Find where the given text appears and provide that cell's center as [X, Y] coordinate. 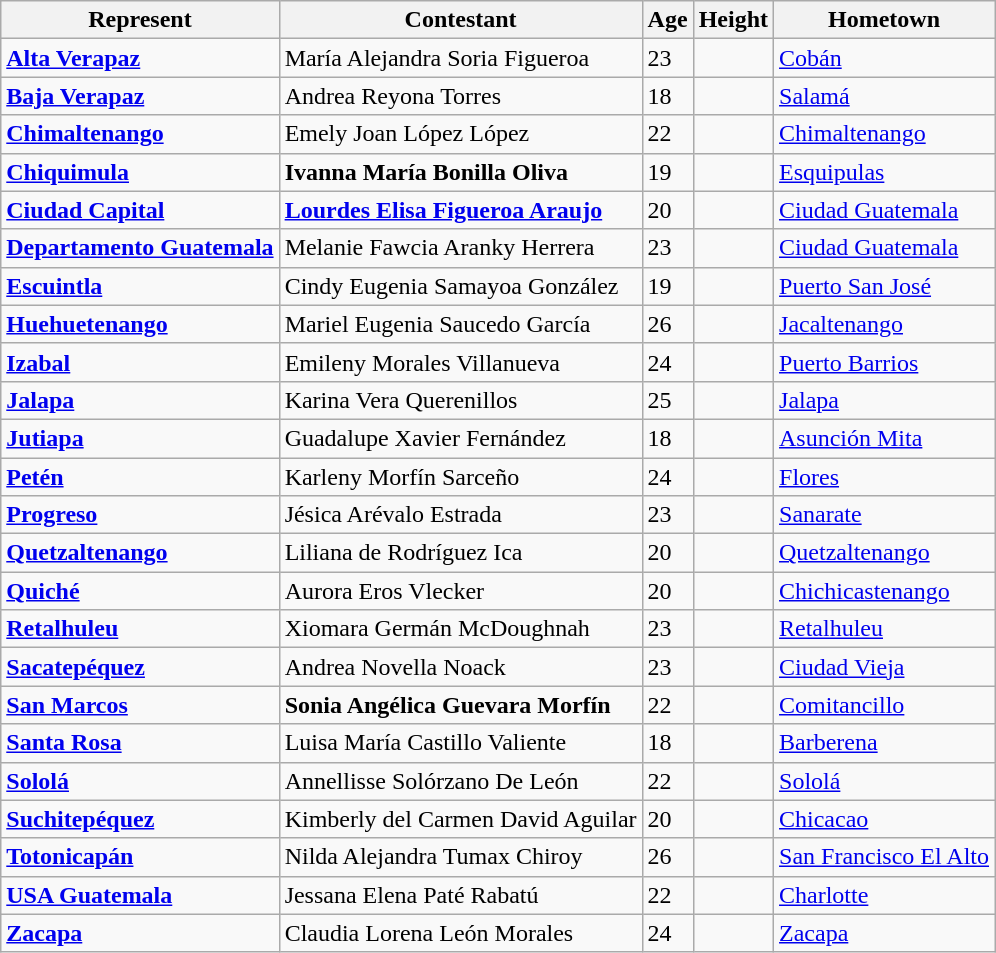
Mariel Eugenia Saucedo García [460, 324]
Karina Vera Querenillos [460, 400]
Cobán [884, 58]
Sacatepéquez [140, 667]
Huehuetenango [140, 324]
Emely Joan López López [460, 134]
Kimberly del Carmen David Aguilar [460, 819]
Salamá [884, 96]
Chiquimula [140, 172]
Escuintla [140, 286]
San Francisco El Alto [884, 857]
Quiché [140, 591]
Santa Rosa [140, 743]
Contestant [460, 20]
Liliana de Rodríguez Ica [460, 553]
Xiomara Germán McDoughnah [460, 629]
Emileny Morales Villanueva [460, 362]
Height [733, 20]
Cindy Eugenia Samayoa González [460, 286]
Jutiapa [140, 438]
Izabal [140, 362]
Comitancillo [884, 705]
Annellisse Solórzano De León [460, 781]
Karleny Morfín Sarceño [460, 477]
María Alejandra Soria Figueroa [460, 58]
Totonicapán [140, 857]
Claudia Lorena León Morales [460, 933]
Petén [140, 477]
San Marcos [140, 705]
Progreso [140, 515]
Jésica Arévalo Estrada [460, 515]
Asunción Mita [884, 438]
Puerto San José [884, 286]
Luisa María Castillo Valiente [460, 743]
USA Guatemala [140, 895]
Barberena [884, 743]
Guadalupe Xavier Fernández [460, 438]
Andrea Novella Noack [460, 667]
Sonia Angélica Guevara Morfín [460, 705]
Jacaltenango [884, 324]
Ciudad Vieja [884, 667]
Puerto Barrios [884, 362]
Alta Verapaz [140, 58]
Age [668, 20]
Melanie Fawcia Aranky Herrera [460, 248]
Baja Verapaz [140, 96]
Esquipulas [884, 172]
Ciudad Capital [140, 210]
Chicacao [884, 819]
Lourdes Elisa Figueroa Araujo [460, 210]
25 [668, 400]
Represent [140, 20]
Jessana Elena Paté Rabatú [460, 895]
Suchitepéquez [140, 819]
Chichicastenango [884, 591]
Ivanna María Bonilla Oliva [460, 172]
Hometown [884, 20]
Sanarate [884, 515]
Andrea Reyona Torres [460, 96]
Charlotte [884, 895]
Nilda Alejandra Tumax Chiroy [460, 857]
Departamento Guatemala [140, 248]
Flores [884, 477]
Aurora Eros Vlecker [460, 591]
